For the text-containing cell, return its midpoint in [x, y] coordinate format. 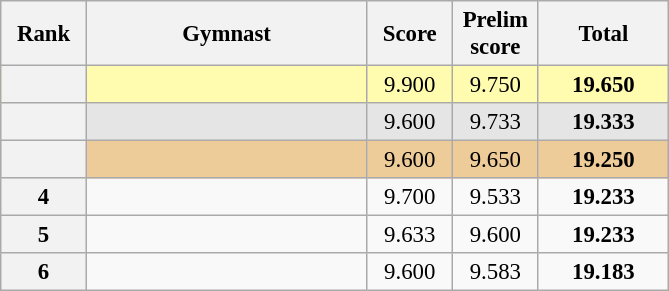
Score [410, 34]
Gymnast [226, 34]
19.333 [604, 122]
9.633 [410, 235]
9.650 [496, 160]
19.250 [604, 160]
9.700 [410, 197]
Rank [44, 34]
5 [44, 235]
19.650 [604, 85]
Prelim score [496, 34]
9.750 [496, 85]
9.900 [410, 85]
9.533 [496, 197]
9.733 [496, 122]
Total [604, 34]
4 [44, 197]
